Locate the cell with the specified text and output its [X, Y] center coordinate. 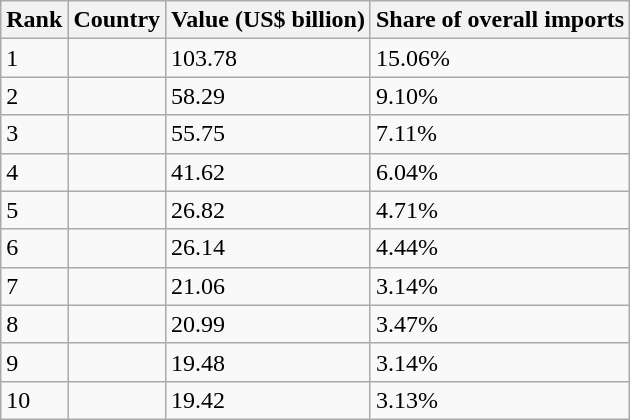
26.82 [268, 210]
9.10% [500, 96]
Value (US$ billion) [268, 20]
26.14 [268, 248]
3.13% [500, 400]
41.62 [268, 172]
Rank [34, 20]
103.78 [268, 58]
6 [34, 248]
21.06 [268, 286]
4 [34, 172]
1 [34, 58]
7.11% [500, 134]
3.47% [500, 324]
8 [34, 324]
Share of overall imports [500, 20]
9 [34, 362]
3 [34, 134]
4.44% [500, 248]
7 [34, 286]
55.75 [268, 134]
19.42 [268, 400]
6.04% [500, 172]
19.48 [268, 362]
15.06% [500, 58]
4.71% [500, 210]
58.29 [268, 96]
20.99 [268, 324]
10 [34, 400]
2 [34, 96]
Country [117, 20]
5 [34, 210]
